Provide the (x, y) coordinate of the cell's center where the given text is located.  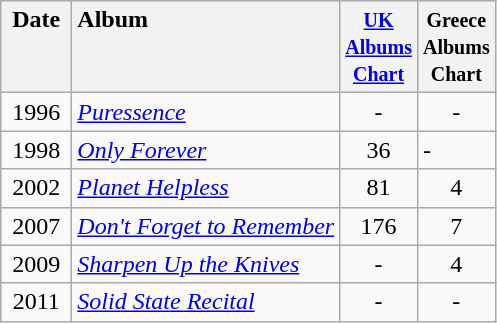
Puressence (206, 112)
Only Forever (206, 150)
Album (206, 47)
2002 (36, 188)
2007 (36, 226)
81 (379, 188)
UK Albums Chart (379, 47)
Solid State Recital (206, 302)
Planet Helpless (206, 188)
Date (36, 47)
7 (456, 226)
Don't Forget to Remember (206, 226)
2011 (36, 302)
Greece Albums Chart (456, 47)
Sharpen Up the Knives (206, 264)
176 (379, 226)
36 (379, 150)
2009 (36, 264)
1998 (36, 150)
1996 (36, 112)
